Scan for the cell matching the given text and deliver its (X, Y) coordinate at center. 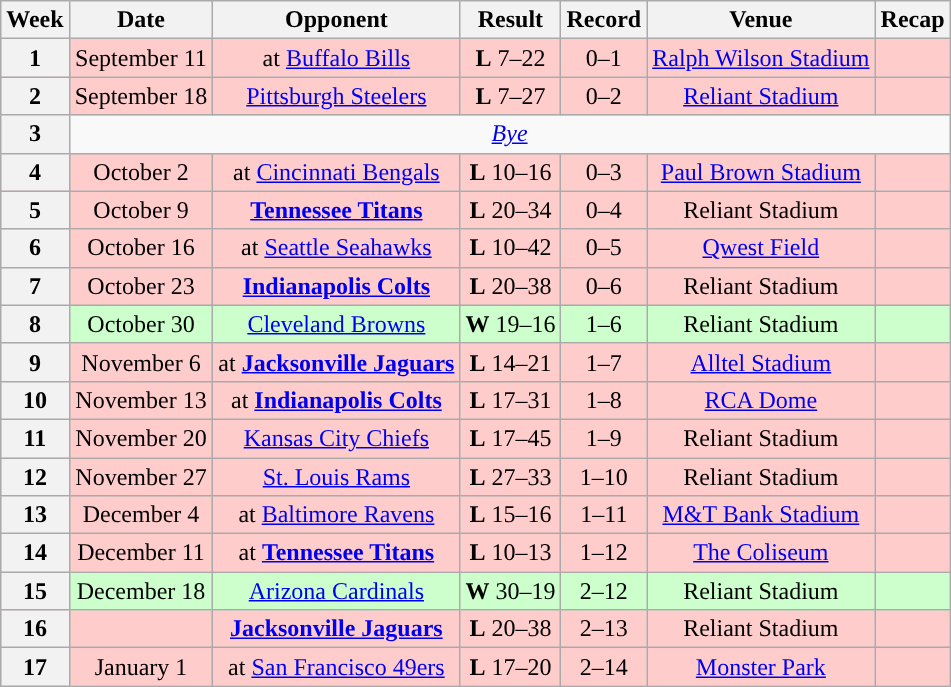
at Jacksonville Jaguars (336, 362)
14 (35, 553)
Bye (510, 134)
November 6 (141, 362)
at Indianapolis Colts (336, 400)
Ralph Wilson Stadium (761, 58)
Kansas City Chiefs (336, 438)
L 10–16 (510, 172)
Recap (912, 20)
0–3 (604, 172)
The Coliseum (761, 553)
Week (35, 20)
2–12 (604, 591)
L 27–33 (510, 477)
Arizona Cardinals (336, 591)
12 (35, 477)
RCA Dome (761, 400)
7 (35, 286)
September 11 (141, 58)
November 20 (141, 438)
Record (604, 20)
Indianapolis Colts (336, 286)
Tennessee Titans (336, 210)
L 7–22 (510, 58)
at Seattle Seahawks (336, 248)
M&T Bank Stadium (761, 515)
8 (35, 324)
16 (35, 629)
L 10–13 (510, 553)
1–11 (604, 515)
1–12 (604, 553)
1–9 (604, 438)
0–1 (604, 58)
September 18 (141, 96)
at Buffalo Bills (336, 58)
W 30–19 (510, 591)
L 15–16 (510, 515)
9 (35, 362)
November 13 (141, 400)
1–6 (604, 324)
Result (510, 20)
17 (35, 667)
at Baltimore Ravens (336, 515)
October 23 (141, 286)
13 (35, 515)
3 (35, 134)
1–7 (604, 362)
1–10 (604, 477)
0–2 (604, 96)
Alltel Stadium (761, 362)
0–4 (604, 210)
6 (35, 248)
at Cincinnati Bengals (336, 172)
St. Louis Rams (336, 477)
October 9 (141, 210)
at San Francisco 49ers (336, 667)
December 11 (141, 553)
January 1 (141, 667)
L 14–21 (510, 362)
15 (35, 591)
0–6 (604, 286)
December 18 (141, 591)
L 10–42 (510, 248)
L 20–34 (510, 210)
November 27 (141, 477)
December 4 (141, 515)
0–5 (604, 248)
1–8 (604, 400)
Paul Brown Stadium (761, 172)
Monster Park (761, 667)
2 (35, 96)
Jacksonville Jaguars (336, 629)
Pittsburgh Steelers (336, 96)
11 (35, 438)
L 7–27 (510, 96)
5 (35, 210)
Opponent (336, 20)
4 (35, 172)
October 2 (141, 172)
L 17–45 (510, 438)
October 16 (141, 248)
Cleveland Browns (336, 324)
10 (35, 400)
Qwest Field (761, 248)
Venue (761, 20)
1 (35, 58)
2–13 (604, 629)
L 17–31 (510, 400)
Date (141, 20)
L 17–20 (510, 667)
at Tennessee Titans (336, 553)
W 19–16 (510, 324)
October 30 (141, 324)
2–14 (604, 667)
